Detect which cell encompasses the target text, then output its (x, y) center coordinate. 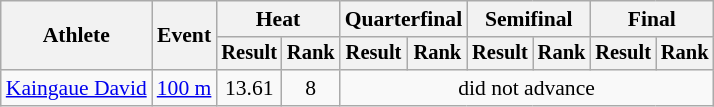
Heat (278, 19)
Athlete (76, 36)
Semifinal (528, 19)
100 m (184, 88)
Final (652, 19)
Event (184, 36)
Kaingaue David (76, 88)
8 (311, 88)
13.61 (249, 88)
Quarterfinal (404, 19)
did not advance (527, 88)
